Scan for the cell matching the given text and deliver its [x, y] coordinate at center. 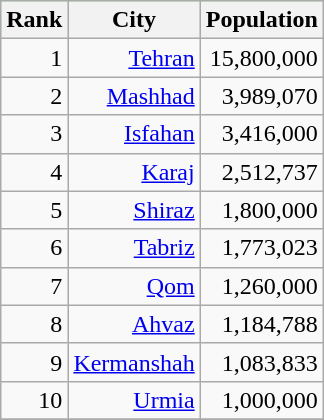
7 [34, 286]
Karaj [134, 172]
2,512,737 [262, 172]
1,000,000 [262, 400]
1,260,000 [262, 286]
2 [34, 96]
Population [262, 20]
Tehran [134, 58]
5 [34, 210]
3,989,070 [262, 96]
3 [34, 134]
Qom [134, 286]
Rank [34, 20]
10 [34, 400]
City [134, 20]
Isfahan [134, 134]
3,416,000 [262, 134]
1,800,000 [262, 210]
Shiraz [134, 210]
4 [34, 172]
1 [34, 58]
Ahvaz [134, 324]
1,184,788 [262, 324]
15,800,000 [262, 58]
9 [34, 362]
6 [34, 248]
Urmia [134, 400]
Kermanshah [134, 362]
1,773,023 [262, 248]
Mashhad [134, 96]
1,083,833 [262, 362]
Tabriz [134, 248]
8 [34, 324]
